Return (X, Y) of the center of cell containing provided text 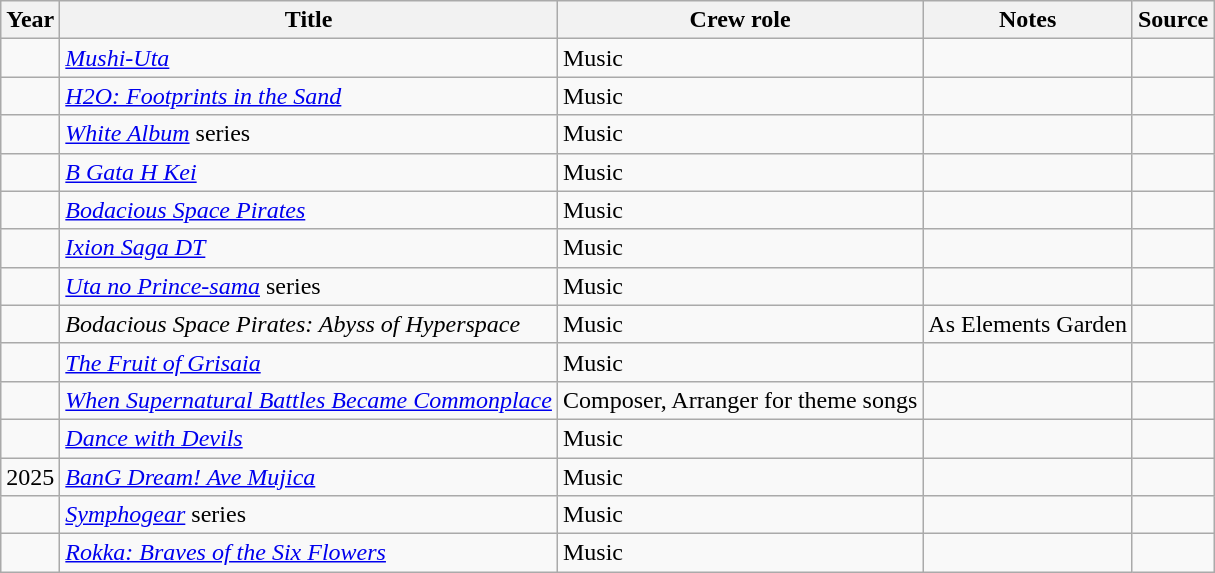
Uta no Prince-sama series (309, 286)
Symphogear series (309, 515)
BanG Dream! Ave Mujica (309, 477)
Rokka: Braves of the Six Flowers (309, 553)
Year (30, 20)
Dance with Devils (309, 438)
Notes (1028, 20)
2025 (30, 477)
Mushi-Uta (309, 58)
Bodacious Space Pirates (309, 210)
Crew role (740, 20)
As Elements Garden (1028, 324)
When Supernatural Battles Became Commonplace (309, 400)
Composer, Arranger for theme songs (740, 400)
Source (1172, 20)
Bodacious Space Pirates: Abyss of Hyperspace (309, 324)
Title (309, 20)
B Gata H Kei (309, 172)
Ixion Saga DT (309, 248)
H2O: Footprints in the Sand (309, 96)
The Fruit of Grisaia (309, 362)
White Album series (309, 134)
